Return the [X, Y] coordinate for the center point of the cell that contains the specified text.  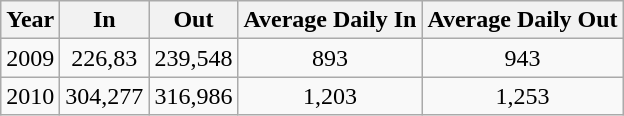
Average Daily In [330, 20]
316,986 [194, 96]
893 [330, 58]
Year [30, 20]
1,253 [522, 96]
943 [522, 58]
304,277 [104, 96]
226,83 [104, 58]
Average Daily Out [522, 20]
2010 [30, 96]
Out [194, 20]
In [104, 20]
239,548 [194, 58]
2009 [30, 58]
1,203 [330, 96]
